For the text-containing cell, return its midpoint in (X, Y) coordinate format. 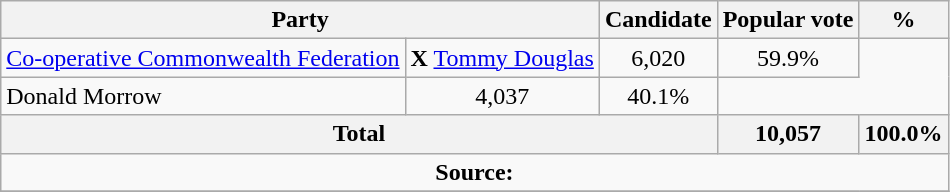
Co-operative Commonwealth Federation (203, 58)
59.9% (788, 58)
10,057 (788, 134)
6,020 (658, 58)
X Tommy Douglas (502, 58)
4,037 (502, 96)
Party (300, 20)
Total (359, 134)
Source: (474, 172)
Popular vote (788, 20)
% (904, 20)
100.0% (904, 134)
Donald Morrow (203, 96)
Candidate (658, 20)
40.1% (658, 96)
